Search for the cell housing the specified text and yield its (x, y) center coordinate. 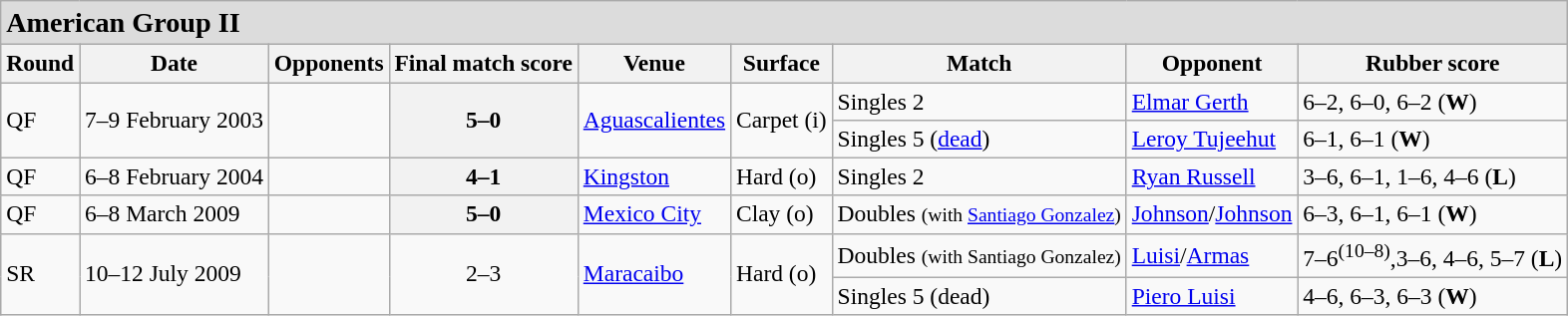
Venue (654, 63)
2–3 (483, 274)
Round (40, 63)
7–9 February 2003 (175, 120)
Date (175, 63)
Rubber score (1432, 63)
SR (40, 274)
Final match score (483, 63)
6–2, 6–0, 6–2 (W) (1432, 101)
American Group II (784, 22)
Clay (o) (782, 214)
Carpet (i) (782, 120)
6–8 February 2004 (175, 176)
4–1 (483, 176)
3–6, 6–1, 1–6, 4–6 (L) (1432, 176)
Mexico City (654, 214)
7–6(10–8),3–6, 4–6, 5–7 (L) (1432, 255)
Match (980, 63)
4–6, 6–3, 6–3 (W) (1432, 296)
10–12 July 2009 (175, 274)
Elmar Gerth (1212, 101)
Piero Luisi (1212, 296)
6–8 March 2009 (175, 214)
6–1, 6–1 (W) (1432, 139)
6–3, 6–1, 6–1 (W) (1432, 214)
Surface (782, 63)
Luisi/Armas (1212, 255)
Johnson/Johnson (1212, 214)
Opponent (1212, 63)
Leroy Tujeehut (1212, 139)
Maracaibo (654, 274)
Kingston (654, 176)
Opponents (329, 63)
Ryan Russell (1212, 176)
Aguascalientes (654, 120)
